Return the (x, y) coordinate for the center point of the cell that contains the specified text.  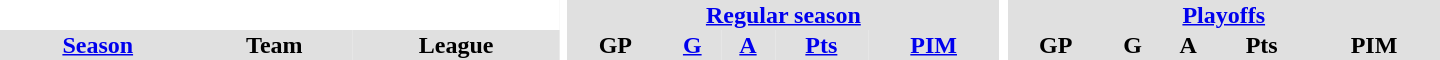
Season (98, 45)
Regular season (783, 15)
Team (274, 45)
Playoffs (1224, 15)
League (456, 45)
